Determine the (X, Y) coordinate at the center of the cell enclosing the given text.  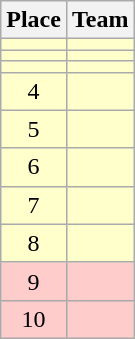
Place (34, 20)
5 (34, 129)
4 (34, 91)
6 (34, 167)
9 (34, 281)
10 (34, 319)
8 (34, 243)
Team (100, 20)
7 (34, 205)
